Provide the [x, y] coordinate of the cell's center where the given text is located.  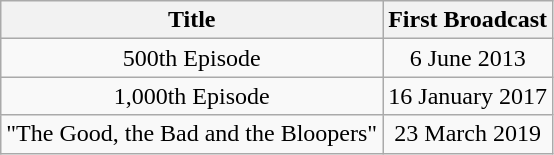
23 March 2019 [468, 134]
16 January 2017 [468, 96]
6 June 2013 [468, 58]
500th Episode [192, 58]
First Broadcast [468, 20]
"The Good, the Bad and the Bloopers" [192, 134]
1,000th Episode [192, 96]
Title [192, 20]
